For the text-containing cell, return its midpoint in [x, y] coordinate format. 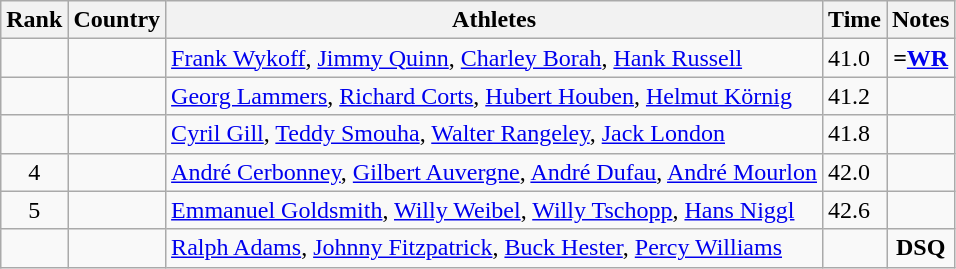
41.0 [855, 58]
Frank Wykoff, Jimmy Quinn, Charley Borah, Hank Russell [494, 58]
André Cerbonney, Gilbert Auvergne, André Dufau, André Mourlon [494, 172]
Country [117, 20]
Georg Lammers, Richard Corts, Hubert Houben, Helmut Körnig [494, 96]
Athletes [494, 20]
42.0 [855, 172]
Cyril Gill, Teddy Smouha, Walter Rangeley, Jack London [494, 134]
=WR [920, 58]
42.6 [855, 210]
Ralph Adams, Johnny Fitzpatrick, Buck Hester, Percy Williams [494, 248]
Notes [920, 20]
Rank [34, 20]
5 [34, 210]
Emmanuel Goldsmith, Willy Weibel, Willy Tschopp, Hans Niggl [494, 210]
41.8 [855, 134]
DSQ [920, 248]
Time [855, 20]
41.2 [855, 96]
4 [34, 172]
